Detect which cell encompasses the target text, then output its (X, Y) center coordinate. 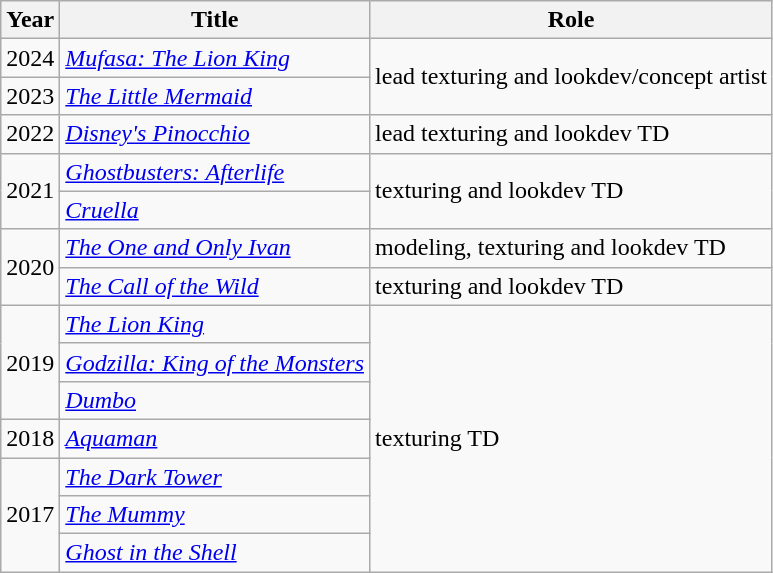
Godzilla: King of the Monsters (215, 362)
Ghost in the Shell (215, 553)
The One and Only Ivan (215, 248)
The Call of the Wild (215, 286)
2018 (30, 438)
Year (30, 20)
The Dark Tower (215, 477)
2024 (30, 58)
2019 (30, 362)
lead texturing and lookdev TD (572, 134)
Mufasa: The Lion King (215, 58)
Cruella (215, 210)
2022 (30, 134)
lead texturing and lookdev/concept artist (572, 77)
The Mummy (215, 515)
Dumbo (215, 400)
The Little Mermaid (215, 96)
modeling, texturing and lookdev TD (572, 248)
Disney's Pinocchio (215, 134)
2023 (30, 96)
Role (572, 20)
2017 (30, 515)
Title (215, 20)
2021 (30, 191)
The Lion King (215, 324)
Ghostbusters: Afterlife (215, 172)
texturing TD (572, 438)
2020 (30, 267)
Aquaman (215, 438)
